From the cell containing the given text, extract its center point as (X, Y) coordinate. 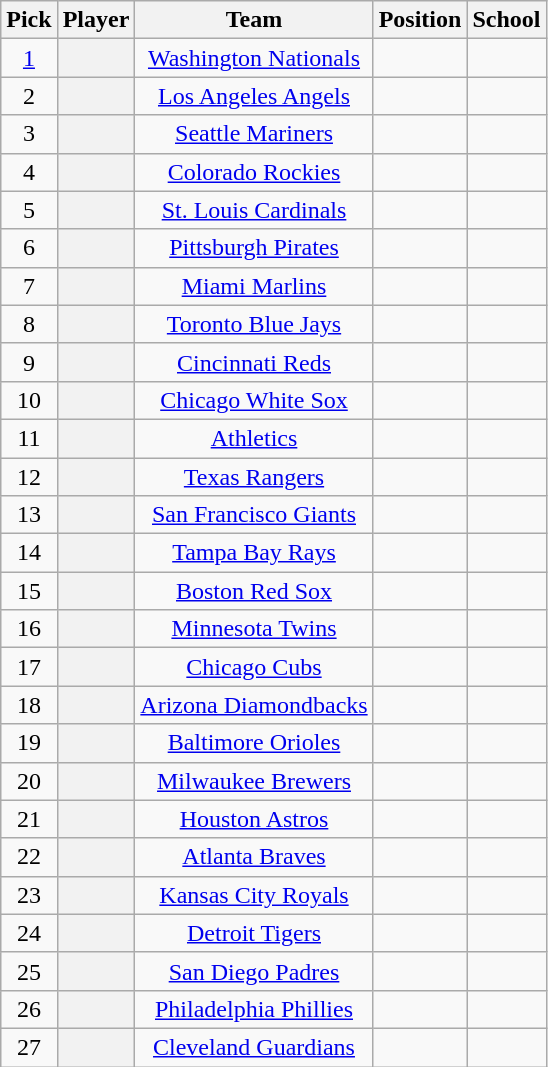
25 (29, 971)
11 (29, 438)
Philadelphia Phillies (254, 1009)
4 (29, 172)
20 (29, 781)
10 (29, 400)
San Diego Padres (254, 971)
Minnesota Twins (254, 629)
Cincinnati Reds (254, 362)
Washington Nationals (254, 58)
Milwaukee Brewers (254, 781)
15 (29, 591)
22 (29, 857)
6 (29, 248)
26 (29, 1009)
Team (254, 20)
7 (29, 286)
Position (420, 20)
Kansas City Royals (254, 895)
Baltimore Orioles (254, 743)
16 (29, 629)
27 (29, 1047)
Texas Rangers (254, 477)
2 (29, 96)
9 (29, 362)
14 (29, 553)
Los Angeles Angels (254, 96)
17 (29, 667)
1 (29, 58)
School (506, 20)
12 (29, 477)
8 (29, 324)
18 (29, 705)
23 (29, 895)
Seattle Mariners (254, 134)
San Francisco Giants (254, 515)
Athletics (254, 438)
Chicago White Sox (254, 400)
Arizona Diamondbacks (254, 705)
19 (29, 743)
Cleveland Guardians (254, 1047)
Toronto Blue Jays (254, 324)
Pittsburgh Pirates (254, 248)
Pick (29, 20)
Boston Red Sox (254, 591)
Chicago Cubs (254, 667)
Player (96, 20)
Atlanta Braves (254, 857)
Tampa Bay Rays (254, 553)
13 (29, 515)
Detroit Tigers (254, 933)
3 (29, 134)
24 (29, 933)
Houston Astros (254, 819)
5 (29, 210)
Colorado Rockies (254, 172)
St. Louis Cardinals (254, 210)
Miami Marlins (254, 286)
21 (29, 819)
